For the text-containing cell, return its midpoint in [X, Y] coordinate format. 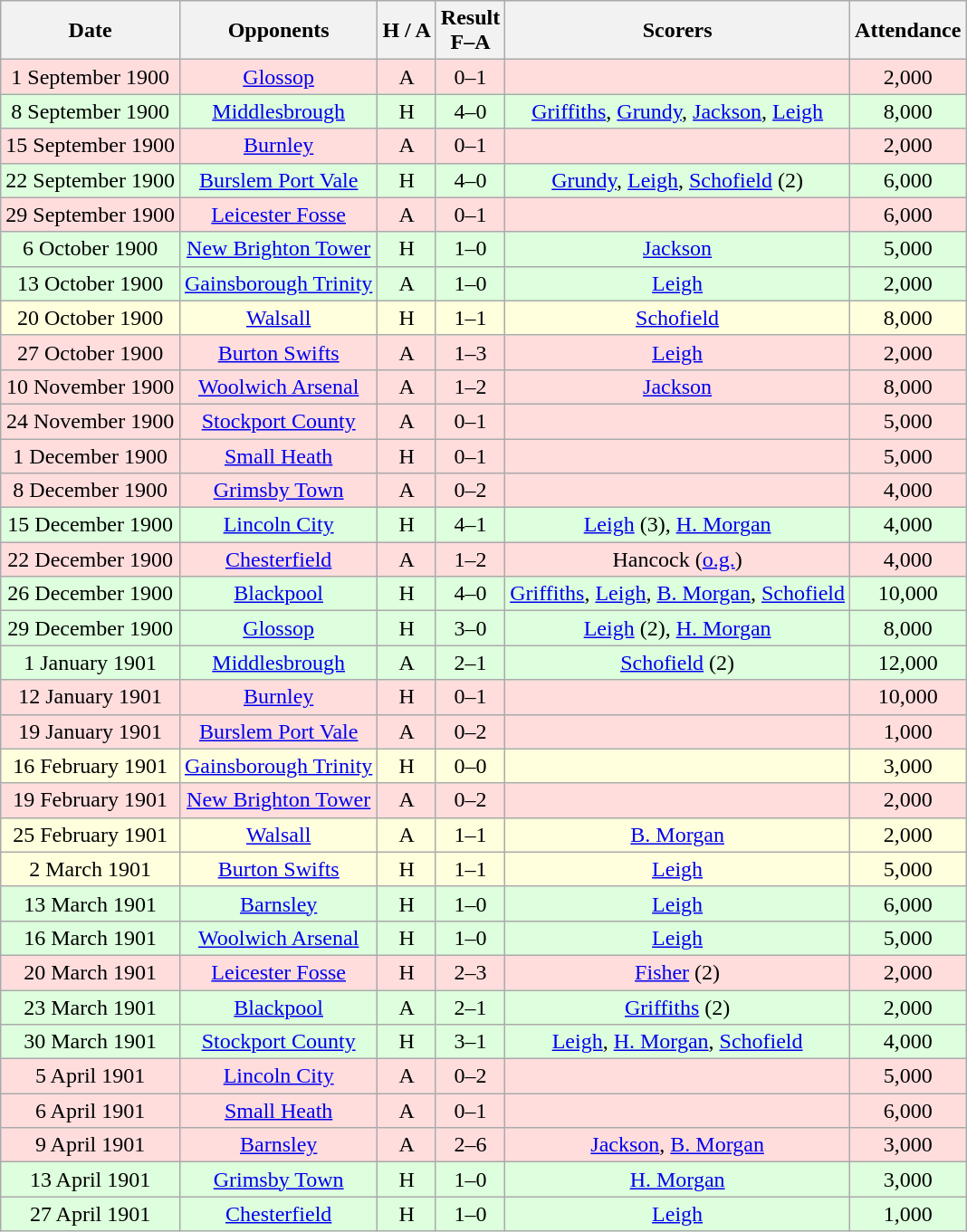
10 November 1900 [91, 387]
15 September 1900 [91, 146]
1 January 1901 [91, 663]
ResultF–A [470, 31]
0–0 [470, 766]
9 April 1901 [91, 1145]
22 September 1900 [91, 180]
29 September 1900 [91, 215]
1 September 1900 [91, 77]
3–1 [470, 1042]
B. Morgan [677, 835]
Fisher (2) [677, 972]
Griffiths, Leigh, B. Morgan, Schofield [677, 594]
6 April 1901 [91, 1111]
5 April 1901 [91, 1076]
8 September 1900 [91, 111]
Schofield (2) [677, 663]
26 December 1900 [91, 594]
13 April 1901 [91, 1179]
12 January 1901 [91, 697]
Leigh (3), H. Morgan [677, 525]
Leigh, H. Morgan, Schofield [677, 1042]
16 March 1901 [91, 938]
24 November 1900 [91, 421]
30 March 1901 [91, 1042]
16 February 1901 [91, 766]
20 March 1901 [91, 972]
15 December 1900 [91, 525]
Attendance [908, 31]
27 April 1901 [91, 1214]
4–1 [470, 525]
2–6 [470, 1145]
Date [91, 31]
Leigh (2), H. Morgan [677, 628]
Jackson, B. Morgan [677, 1145]
Hancock (o.g.) [677, 559]
1–3 [470, 352]
8 December 1900 [91, 491]
2–3 [470, 972]
13 March 1901 [91, 903]
19 January 1901 [91, 731]
Griffiths, Grundy, Jackson, Leigh [677, 111]
Schofield [677, 318]
Scorers [677, 31]
1 December 1900 [91, 455]
29 December 1900 [91, 628]
Griffiths (2) [677, 1008]
25 February 1901 [91, 835]
12,000 [908, 663]
3–0 [470, 628]
13 October 1900 [91, 283]
H / A [407, 31]
22 December 1900 [91, 559]
Opponents [278, 31]
27 October 1900 [91, 352]
19 February 1901 [91, 800]
Grundy, Leigh, Schofield (2) [677, 180]
H. Morgan [677, 1179]
23 March 1901 [91, 1008]
20 October 1900 [91, 318]
2 March 1901 [91, 869]
6 October 1900 [91, 249]
